Pinpoint the cell where the given text exists, returning its [x, y] midpoint coordinate. 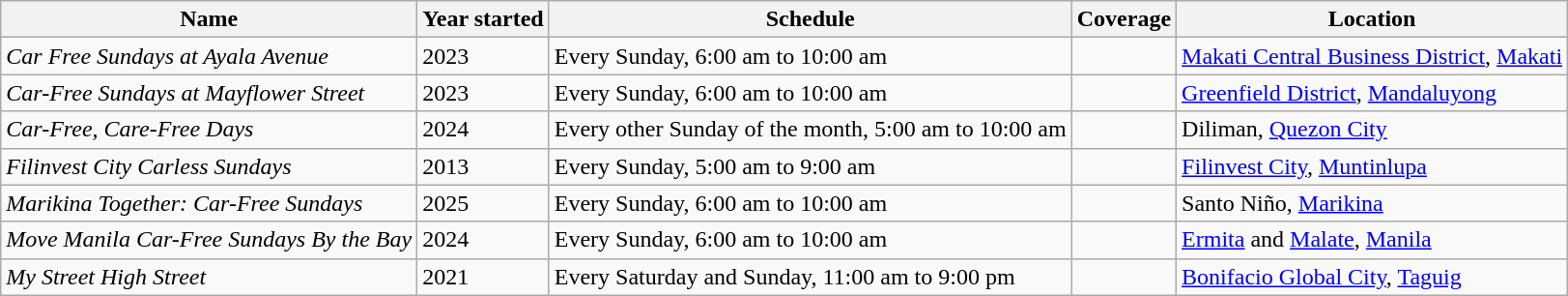
Makati Central Business District, Makati [1372, 56]
Filinvest City, Muntinlupa [1372, 166]
2013 [483, 166]
Every other Sunday of the month, 5:00 am to 10:00 am [810, 130]
Ermita and Malate, Manila [1372, 240]
Year started [483, 19]
Filinvest City Carless Sundays [209, 166]
Marikina Together: Car-Free Sundays [209, 203]
Diliman, Quezon City [1372, 130]
Car Free Sundays at Ayala Avenue [209, 56]
Move Manila Car-Free Sundays By the Bay [209, 240]
Coverage [1124, 19]
Greenfield District, Mandaluyong [1372, 93]
My Street High Street [209, 277]
Every Saturday and Sunday, 11:00 am to 9:00 pm [810, 277]
Santo Niño, Marikina [1372, 203]
2025 [483, 203]
Location [1372, 19]
Car-Free Sundays at Mayflower Street [209, 93]
Name [209, 19]
2021 [483, 277]
Schedule [810, 19]
Every Sunday, 5:00 am to 9:00 am [810, 166]
Car-Free, Care-Free Days [209, 130]
Bonifacio Global City, Taguig [1372, 277]
